Provide the [X, Y] coordinate of the cell's center where the given text is located.  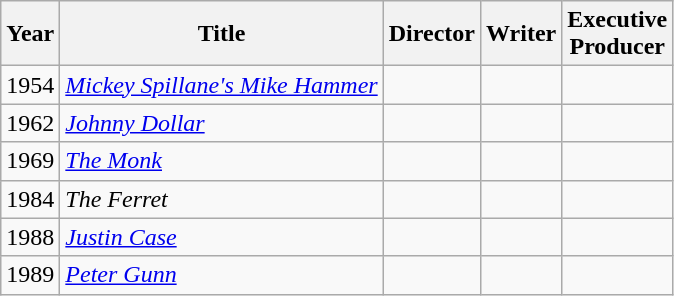
Justin Case [222, 237]
1954 [30, 85]
1989 [30, 275]
1962 [30, 123]
1969 [30, 161]
Johnny Dollar [222, 123]
Director [432, 34]
Mickey Spillane's Mike Hammer [222, 85]
ExecutiveProducer [618, 34]
Writer [520, 34]
The Ferret [222, 199]
Title [222, 34]
Peter Gunn [222, 275]
1984 [30, 199]
The Monk [222, 161]
Year [30, 34]
1988 [30, 237]
